Locate the cell with the specified text and output its (X, Y) center coordinate. 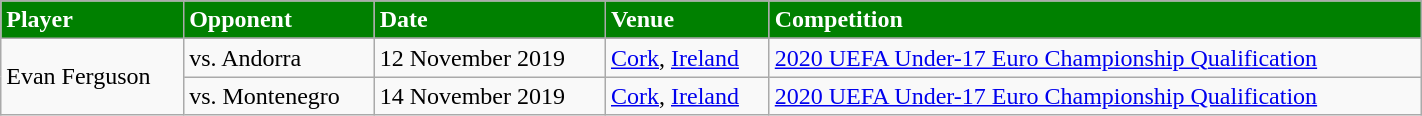
Opponent (279, 20)
12 November 2019 (490, 58)
vs. Andorra (279, 58)
Competition (1095, 20)
Evan Ferguson (92, 77)
vs. Montenegro (279, 96)
14 November 2019 (490, 96)
Date (490, 20)
Player (92, 20)
Venue (687, 20)
